Locate the cell with the specified text and output its (x, y) center coordinate. 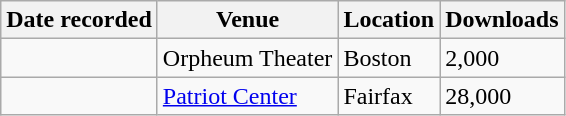
Location (389, 20)
28,000 (502, 96)
2,000 (502, 58)
Downloads (502, 20)
Fairfax (389, 96)
Date recorded (80, 20)
Patriot Center (248, 96)
Boston (389, 58)
Orpheum Theater (248, 58)
Venue (248, 20)
